Return the [x, y] coordinate for the center point of the cell that contains the specified text.  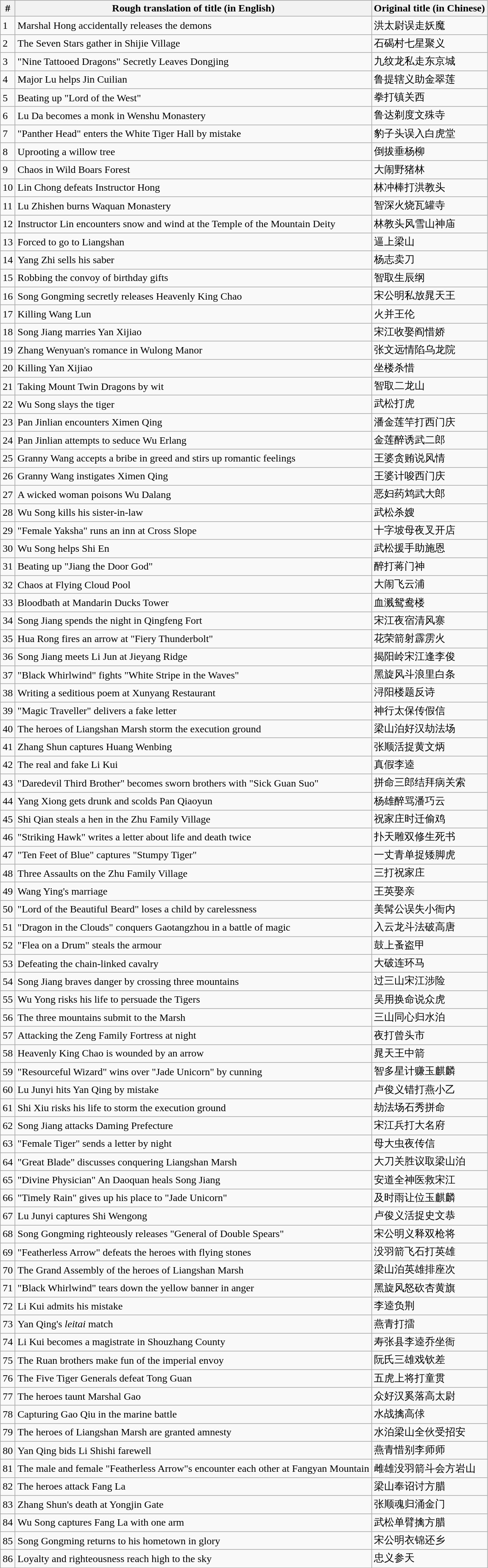
武松援手助施恩 [429, 548]
浔阳楼题反诗 [429, 693]
Yan Qing bids Li Shishi farewell [193, 1450]
十字坡母夜叉开店 [429, 531]
众好汉奚落高太尉 [429, 1397]
"Daredevil Third Brother" becomes sworn brothers with "Sick Guan Suo" [193, 783]
9 [8, 170]
拳打镇关西 [429, 97]
78 [8, 1415]
49 [8, 892]
寿张县李逵乔坐衙 [429, 1343]
The male and female "Featherless Arrow"s encounter each other at Fangyan Mountain [193, 1469]
九纹龙私走东京城 [429, 62]
Beating up "Jiang the Door God" [193, 567]
86 [8, 1559]
8 [8, 152]
81 [8, 1469]
安道全神医救宋江 [429, 1180]
55 [8, 999]
84 [8, 1523]
The Ruan brothers make fun of the imperial envoy [193, 1360]
晁天王中箭 [429, 1054]
Hua Rong fires an arrow at "Fiery Thunderbolt" [193, 639]
潘金莲竿打西门庆 [429, 422]
39 [8, 711]
卢俊义错打燕小乙 [429, 1090]
51 [8, 927]
23 [8, 422]
3 [8, 62]
64 [8, 1162]
The three mountains submit to the Marsh [193, 1018]
Pan Jinlian encounters Ximen Qing [193, 422]
鲁提辖义助金翠莲 [429, 80]
37 [8, 675]
"Resourceful Wizard" wins over "Jade Unicorn" by cunning [193, 1071]
76 [8, 1378]
Marshal Hong accidentally releases the demons [193, 25]
Shi Xiu risks his life to storm the execution ground [193, 1108]
武松杀嫂 [429, 513]
Defeating the chain-linked cavalry [193, 964]
4 [8, 80]
69 [8, 1252]
Granny Wang accepts a bribe in greed and stirs up romantic feelings [193, 459]
"Magic Traveller" delivers a fake letter [193, 711]
宋公明私放晁天王 [429, 296]
1 [8, 25]
60 [8, 1090]
Uprooting a willow tree [193, 152]
Killing Yan Xijiao [193, 369]
The heroes attack Fang La [193, 1487]
18 [8, 332]
26 [8, 476]
林教头风雪山神庙 [429, 224]
倒拔垂杨柳 [429, 152]
2 [8, 43]
13 [8, 242]
Li Kui admits his mistake [193, 1306]
Song Jiang marries Yan Xijiao [193, 332]
Robbing the convoy of birthday gifts [193, 278]
大闹野猪林 [429, 170]
Zhang Shun's death at Yongjin Gate [193, 1504]
Loyalty and righteousness reach high to the sky [193, 1559]
宋江收娶阎惜娇 [429, 332]
王英娶亲 [429, 892]
Zhang Shun captures Huang Wenbing [193, 747]
五虎上将打童贯 [429, 1378]
Song Jiang spends the night in Qingfeng Fort [193, 620]
Major Lu helps Jin Cuilian [193, 80]
花荣箭射霹雳火 [429, 639]
53 [8, 964]
Song Gongming secretly releases Heavenly King Chao [193, 296]
72 [8, 1306]
宋江夜宿清风寨 [429, 620]
Bloodbath at Mandarin Ducks Tower [193, 603]
Wu Song slays the tiger [193, 404]
Song Gongming righteously releases "General of Double Spears" [193, 1234]
Rough translation of title (in English) [193, 8]
王婆计唆西门庆 [429, 476]
逼上梁山 [429, 242]
83 [8, 1504]
The heroes taunt Marshal Gao [193, 1397]
14 [8, 260]
54 [8, 981]
52 [8, 946]
65 [8, 1180]
17 [8, 314]
25 [8, 459]
"Female Tiger" sends a letter by night [193, 1144]
豹子头误入白虎堂 [429, 134]
30 [8, 548]
吴用换命说众虎 [429, 999]
Wang Ying's marriage [193, 892]
80 [8, 1450]
56 [8, 1018]
The real and fake Li Kui [193, 765]
真假李逵 [429, 765]
张顺魂归涌金门 [429, 1504]
Zhang Wenyuan's romance in Wulong Manor [193, 350]
鼓上蚤盗甲 [429, 946]
Song Jiang meets Li Jun at Jieyang Ridge [193, 657]
黑旋风怒砍杏黄旗 [429, 1288]
鲁达剃度文殊寺 [429, 116]
# [8, 8]
智取二龙山 [429, 386]
15 [8, 278]
Taking Mount Twin Dragons by wit [193, 386]
47 [8, 855]
雌雄没羽箭斗会方岩山 [429, 1469]
"Panther Head" enters the White Tiger Hall by mistake [193, 134]
拼命三郎结拜病关索 [429, 783]
Wu Song helps Shi En [193, 548]
Forced to go to Liangshan [193, 242]
38 [8, 693]
"Flea on a Drum" steals the armour [193, 946]
58 [8, 1054]
45 [8, 820]
29 [8, 531]
Lu Da becomes a monk in Wenshu Monastery [193, 116]
入云龙斗法破高唐 [429, 927]
洪太尉误走妖魔 [429, 25]
智多星计赚玉麒麟 [429, 1071]
坐楼杀惜 [429, 369]
夜打曾头市 [429, 1036]
42 [8, 765]
19 [8, 350]
智深火烧瓦罐寺 [429, 206]
Wu Yong risks his life to persuade the Tigers [193, 999]
Yan Qing's leitai match [193, 1324]
43 [8, 783]
劫法场石秀拼命 [429, 1108]
血溅鸳鸯楼 [429, 603]
金莲醉诱武二郎 [429, 441]
71 [8, 1288]
16 [8, 296]
6 [8, 116]
Lu Junyi hits Yan Qing by mistake [193, 1090]
61 [8, 1108]
Heavenly King Chao is wounded by an arrow [193, 1054]
59 [8, 1071]
82 [8, 1487]
70 [8, 1271]
7 [8, 134]
Attacking the Zeng Family Fortress at night [193, 1036]
24 [8, 441]
The Grand Assembly of the heroes of Liangshan Marsh [193, 1271]
44 [8, 801]
The Seven Stars gather in Shijie Village [193, 43]
67 [8, 1216]
水战擒高俅 [429, 1415]
27 [8, 494]
Li Kui becomes a magistrate in Shouzhang County [193, 1343]
Pan Jinlian attempts to seduce Wu Erlang [193, 441]
75 [8, 1360]
Killing Wang Lun [193, 314]
燕青打擂 [429, 1324]
32 [8, 585]
31 [8, 567]
火并王伦 [429, 314]
恶妇药鸩武大郎 [429, 494]
神行太保传假信 [429, 711]
Song Gongming returns to his hometown in glory [193, 1541]
Capturing Gao Qiu in the marine battle [193, 1415]
Chaos at Flying Cloud Pool [193, 585]
Three Assaults on the Zhu Family Village [193, 873]
"Black Whirlwind" tears down the yellow banner in anger [193, 1288]
杨雄醉骂潘巧云 [429, 801]
"Ten Feet of Blue" captures "Stumpy Tiger" [193, 855]
Chaos in Wild Boars Forest [193, 170]
"Nine Tattooed Dragons" Secretly Leaves Dongjing [193, 62]
水泊梁山全伙受招安 [429, 1432]
50 [8, 909]
33 [8, 603]
黑旋风斗浪里白条 [429, 675]
李逵负荆 [429, 1306]
28 [8, 513]
41 [8, 747]
73 [8, 1324]
63 [8, 1144]
77 [8, 1397]
过三山宋江涉险 [429, 981]
"Striking Hawk" writes a letter about life and death twice [193, 837]
揭阳岭宋江逢李俊 [429, 657]
没羽箭飞石打英雄 [429, 1252]
35 [8, 639]
36 [8, 657]
宋公明衣锦还乡 [429, 1541]
卢俊义活捉史文恭 [429, 1216]
一丈青单捉矮脚虎 [429, 855]
Beating up "Lord of the West" [193, 97]
Lin Chong defeats Instructor Hong [193, 188]
Wu Song kills his sister-in-law [193, 513]
48 [8, 873]
22 [8, 404]
Song Jiang braves danger by crossing three mountains [193, 981]
57 [8, 1036]
10 [8, 188]
张顺活捉黄文炳 [429, 747]
祝家庄时迁偷鸡 [429, 820]
Lu Junyi captures Shi Wengong [193, 1216]
美髯公误失小衙内 [429, 909]
74 [8, 1343]
62 [8, 1126]
武松打虎 [429, 404]
Writing a seditious poem at Xunyang Restaurant [193, 693]
Yang Xiong gets drunk and scolds Pan Qiaoyun [193, 801]
大闹飞云浦 [429, 585]
大刀关胜议取梁山泊 [429, 1162]
"Dragon in the Clouds" conquers Gaotangzhou in a battle of magic [193, 927]
11 [8, 206]
王婆贪贿说风情 [429, 459]
Yang Zhi sells his saber [193, 260]
"Divine Physician" An Daoquan heals Song Jiang [193, 1180]
"Female Yaksha" runs an inn at Cross Slope [193, 531]
张文远情陷乌龙院 [429, 350]
46 [8, 837]
The heroes of Liangshan Marsh are granted amnesty [193, 1432]
Wu Song captures Fang La with one arm [193, 1523]
杨志卖刀 [429, 260]
武松单臂擒方腊 [429, 1523]
12 [8, 224]
忠义参天 [429, 1559]
34 [8, 620]
A wicked woman poisons Wu Dalang [193, 494]
大破连环马 [429, 964]
燕青惜别李师师 [429, 1450]
5 [8, 97]
79 [8, 1432]
林冲棒打洪教头 [429, 188]
Original title (in Chinese) [429, 8]
Instructor Lin encounters snow and wind at the Temple of the Mountain Deity [193, 224]
Shi Qian steals a hen in the Zhu Family Village [193, 820]
三山同心归水泊 [429, 1018]
宋江兵打大名府 [429, 1126]
20 [8, 369]
母大虫夜传信 [429, 1144]
The heroes of Liangshan Marsh storm the execution ground [193, 729]
21 [8, 386]
石碣村七星聚义 [429, 43]
宋公明义释双枪将 [429, 1234]
梁山泊好汉劫法场 [429, 729]
"Timely Rain" gives up his place to "Jade Unicorn" [193, 1198]
梁山奉诏讨方腊 [429, 1487]
Granny Wang instigates Ximen Qing [193, 476]
智取生辰纲 [429, 278]
40 [8, 729]
阮氏三雄戏钦差 [429, 1360]
Song Jiang attacks Daming Prefecture [193, 1126]
醉打蒋门神 [429, 567]
The Five Tiger Generals defeat Tong Guan [193, 1378]
梁山泊英雄排座次 [429, 1271]
三打祝家庄 [429, 873]
85 [8, 1541]
扑天雕双修生死书 [429, 837]
"Great Blade" discusses conquering Liangshan Marsh [193, 1162]
Lu Zhishen burns Waquan Monastery [193, 206]
"Black Whirlwind" fights "White Stripe in the Waves" [193, 675]
68 [8, 1234]
及时雨让位玉麒麟 [429, 1198]
"Lord of the Beautiful Beard" loses a child by carelessness [193, 909]
66 [8, 1198]
"Featherless Arrow" defeats the heroes with flying stones [193, 1252]
